Output the (x, y) coordinate of the center of the cell containing the given text.  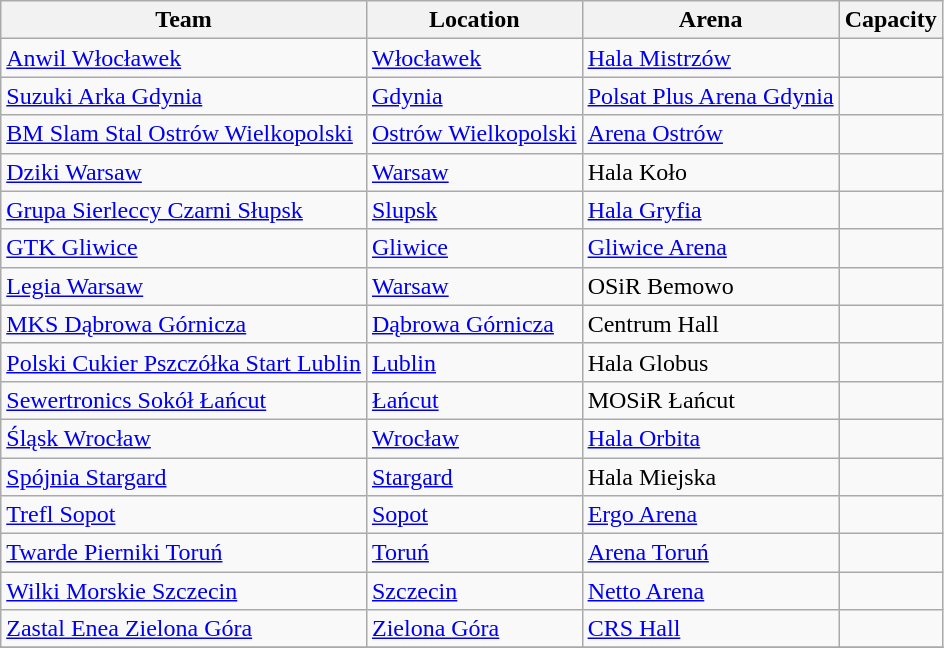
Sopot (474, 515)
Hala Gryfia (710, 210)
BM Slam Stal Ostrów Wielkopolski (184, 134)
MOSiR Łańcut (710, 400)
Ostrów Wielkopolski (474, 134)
GTK Gliwice (184, 248)
Wrocław (474, 438)
Zielona Góra (474, 629)
Hala Mistrzów (710, 58)
Szczecin (474, 591)
Gliwice Arena (710, 248)
Gdynia (474, 96)
Polsat Plus Arena Gdynia (710, 96)
Ergo Arena (710, 515)
Spójnia Stargard (184, 477)
Dziki Warsaw (184, 172)
Hala Orbita (710, 438)
Trefl Sopot (184, 515)
Team (184, 20)
Włocławek (474, 58)
Twarde Pierniki Toruń (184, 553)
Hala Koło (710, 172)
Capacity (890, 20)
Suzuki Arka Gdynia (184, 96)
Lublin (474, 362)
Arena Toruń (710, 553)
Arena (710, 20)
MKS Dąbrowa Górnicza (184, 324)
Netto Arena (710, 591)
Hala Globus (710, 362)
Location (474, 20)
Grupa Sierleccy Czarni Słupsk (184, 210)
OSiR Bemowo (710, 286)
Zastal Enea Zielona Góra (184, 629)
Arena Ostrów (710, 134)
Stargard (474, 477)
Hala Miejska (710, 477)
Polski Cukier Pszczółka Start Lublin (184, 362)
CRS Hall (710, 629)
Slupsk (474, 210)
Toruń (474, 553)
Centrum Hall (710, 324)
Śląsk Wrocław (184, 438)
Dąbrowa Górnicza (474, 324)
Anwil Włocławek (184, 58)
Legia Warsaw (184, 286)
Wilki Morskie Szczecin (184, 591)
Gliwice (474, 248)
Sewertronics Sokół Łańcut (184, 400)
Łańcut (474, 400)
